From the cell containing the given text, extract its center point as (x, y) coordinate. 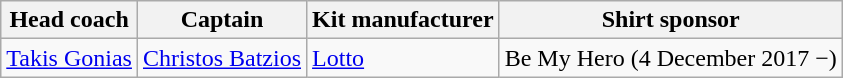
Shirt sponsor (670, 20)
Christos Batzios (222, 58)
Head coach (70, 20)
Lotto (404, 58)
Be My Hero (4 December 2017 −) (670, 58)
Takis Gonias (70, 58)
Kit manufacturer (404, 20)
Captain (222, 20)
